Return [X, Y] of the center of cell containing provided text 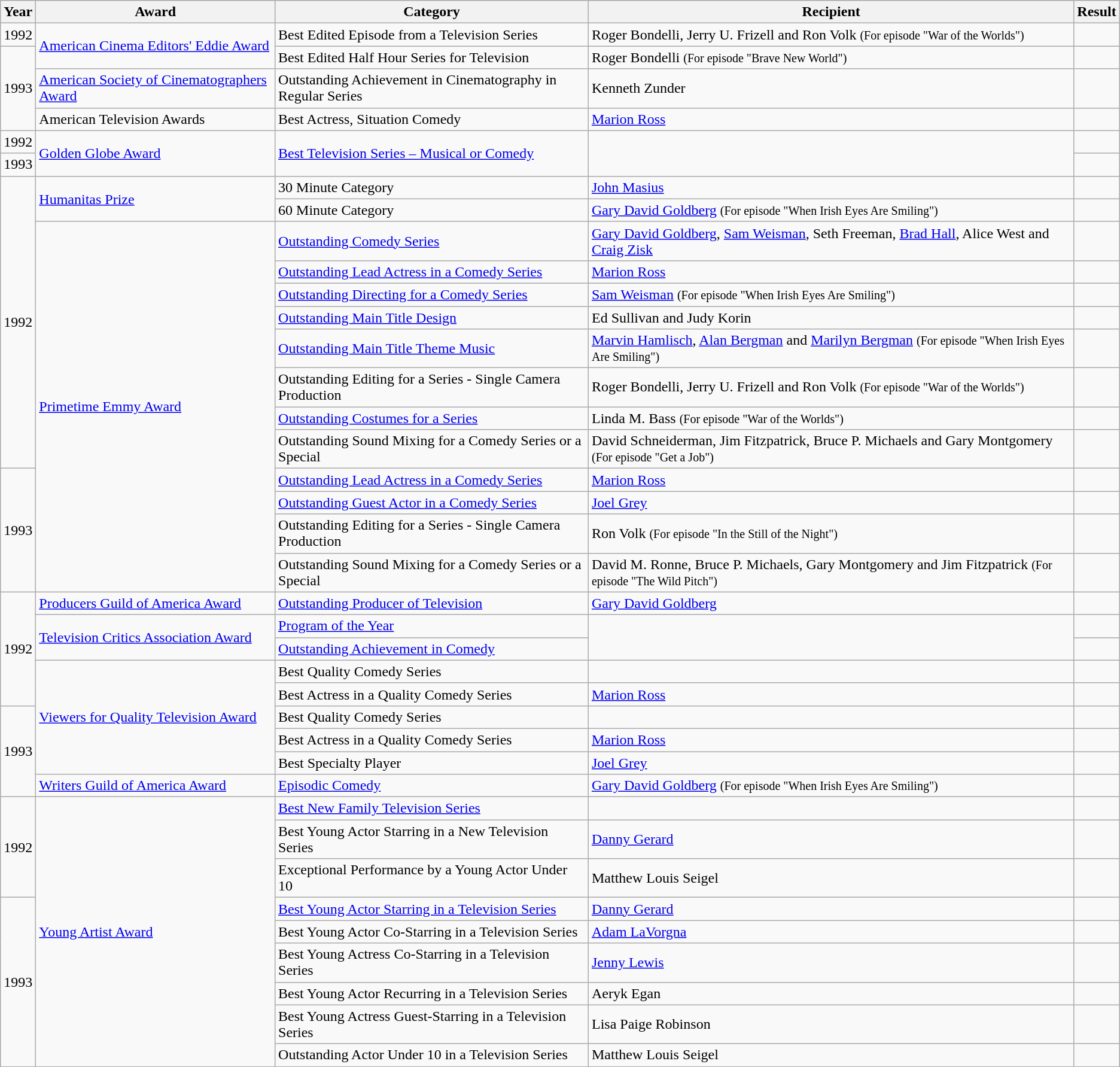
Viewers for Quality Television Award [156, 717]
David Schneiderman, Jim Fitzpatrick, Bruce P. Michaels and Gary Montgomery (For episode "Get a Job") [830, 449]
American Television Awards [156, 119]
John Masius [830, 187]
Outstanding Achievement in Comedy [432, 649]
Outstanding Guest Actor in a Comedy Series [432, 503]
Outstanding Costumes for a Series [432, 418]
Outstanding Achievement in Cinematography in Regular Series [432, 89]
Aeryk Egan [830, 993]
Best Young Actor Recurring in a Television Series [432, 993]
Outstanding Directing for a Comedy Series [432, 294]
Outstanding Main Title Design [432, 318]
Episodic Comedy [432, 786]
Best Television Series – Musical or Comedy [432, 153]
David M. Ronne, Bruce P. Michaels, Gary Montgomery and Jim Fitzpatrick (For episode "The Wild Pitch") [830, 572]
Recipient [830, 12]
Year [18, 12]
Kenneth Zunder [830, 89]
Ed Sullivan and Judy Korin [830, 318]
Award [156, 12]
Humanitas Prize [156, 199]
American Cinema Editors' Eddie Award [156, 46]
Exceptional Performance by a Young Actor Under 10 [432, 878]
Best Young Actor Starring in a Television Series [432, 909]
Best Edited Half Hour Series for Television [432, 57]
Best Young Actress Co-Starring in a Television Series [432, 962]
Result [1097, 12]
Lisa Paige Robinson [830, 1025]
Television Critics Association Award [156, 637]
Jenny Lewis [830, 962]
Roger Bondelli (For episode "Brave New World") [830, 57]
Best Specialty Player [432, 763]
Outstanding Producer of Television [432, 603]
Primetime Emmy Award [156, 407]
Young Artist Award [156, 932]
Golden Globe Award [156, 153]
Best Edited Episode from a Television Series [432, 35]
Gary David Goldberg, Sam Weisman, Seth Freeman, Brad Hall, Alice West and Craig Zisk [830, 241]
American Society of Cinematographers Award [156, 89]
Producers Guild of America Award [156, 603]
Ron Volk (For episode "In the Still of the Night") [830, 534]
Best Young Actor Starring in a New Television Series [432, 839]
Outstanding Main Title Theme Music [432, 348]
Best Young Actor Co-Starring in a Television Series [432, 932]
Best Actress, Situation Comedy [432, 119]
Outstanding Actor Under 10 in a Television Series [432, 1055]
Category [432, 12]
Best New Family Television Series [432, 808]
Outstanding Comedy Series [432, 241]
Linda M. Bass (For episode "War of the Worlds") [830, 418]
Writers Guild of America Award [156, 786]
Sam Weisman (For episode "When Irish Eyes Are Smiling") [830, 294]
Marvin Hamlisch, Alan Bergman and Marilyn Bergman (For episode "When Irish Eyes Are Smiling") [830, 348]
Best Young Actress Guest-Starring in a Television Series [432, 1025]
Gary David Goldberg [830, 603]
Adam LaVorgna [830, 932]
60 Minute Category [432, 210]
Program of the Year [432, 626]
30 Minute Category [432, 187]
